Provide the (x, y) coordinate of the cell's center where the given text is located.  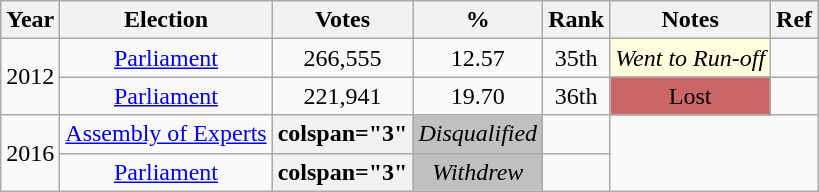
Went to Run-off (690, 58)
Disqualified (478, 134)
Notes (690, 20)
221,941 (342, 96)
266,555 (342, 58)
Election (166, 20)
19.70 (478, 96)
Lost (690, 96)
Rank (576, 20)
Votes (342, 20)
Assembly of Experts (166, 134)
% (478, 20)
36th (576, 96)
Withdrew (478, 172)
Ref (794, 20)
Year (30, 20)
12.57 (478, 58)
2016 (30, 153)
35th (576, 58)
2012 (30, 77)
